Return [x, y] of the center of cell containing provided text 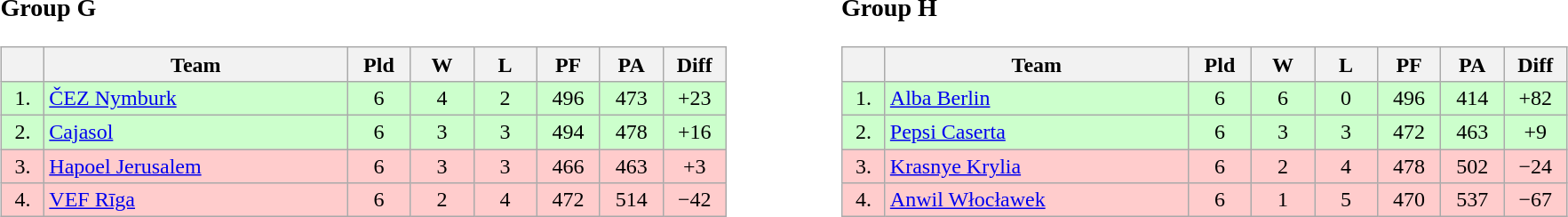
414 [1473, 98]
Pepsi Caserta [1036, 133]
−24 [1535, 166]
537 [1473, 200]
473 [631, 98]
+23 [695, 98]
5 [1347, 200]
470 [1409, 200]
+16 [695, 133]
−42 [695, 200]
Anwil Włocławek [1036, 200]
0 [1347, 98]
502 [1473, 166]
+82 [1535, 98]
VEF Rīga [195, 200]
514 [631, 200]
Hapoel Jerusalem [195, 166]
Cajasol [195, 133]
−67 [1535, 200]
Krasnye Krylia [1036, 166]
+3 [695, 166]
494 [569, 133]
+9 [1535, 133]
Alba Berlin [1036, 98]
466 [569, 166]
ČEZ Nymburk [195, 98]
1 [1283, 200]
